Find where the given text appears and provide that cell's center as (x, y) coordinate. 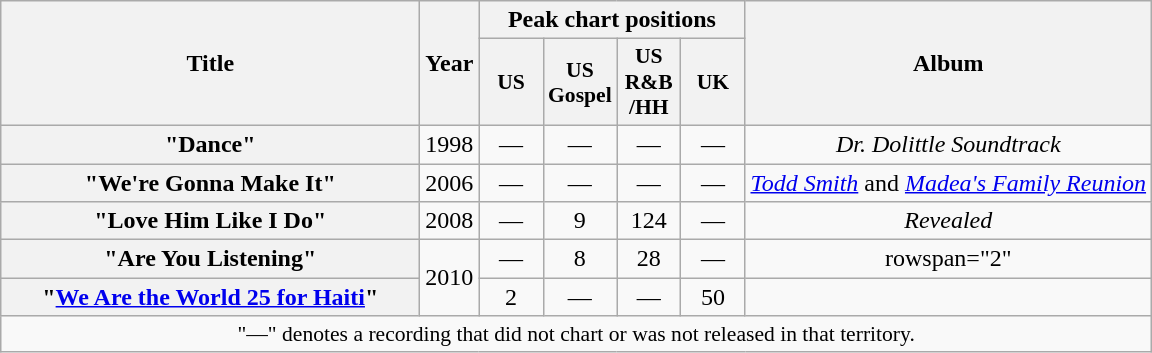
Dr. Dolittle Soundtrack (948, 144)
rowspan="2" (948, 259)
2008 (450, 221)
Album (948, 64)
"We're Gonna Make It" (210, 183)
2006 (450, 183)
"We Are the World 25 for Haiti" (210, 297)
Revealed (948, 221)
2 (511, 297)
Year (450, 64)
"—" denotes a recording that did not chart or was not released in that territory. (576, 334)
US R&B/HH (649, 82)
UK (713, 82)
US Gospel (580, 82)
"Love Him Like I Do" (210, 221)
124 (649, 221)
1998 (450, 144)
50 (713, 297)
US (511, 82)
28 (649, 259)
9 (580, 221)
Peak chart positions (612, 20)
"Are You Listening" (210, 259)
Title (210, 64)
8 (580, 259)
2010 (450, 278)
"Dance" (210, 144)
Todd Smith and Madea's Family Reunion (948, 183)
